Find where the given text appears and provide that cell's center as [x, y] coordinate. 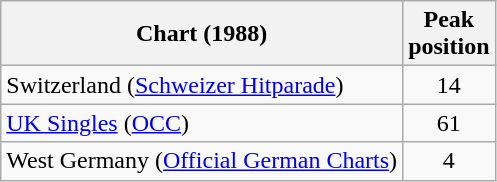
61 [449, 123]
UK Singles (OCC) [202, 123]
4 [449, 161]
14 [449, 85]
Peakposition [449, 34]
Switzerland (Schweizer Hitparade) [202, 85]
Chart (1988) [202, 34]
West Germany (Official German Charts) [202, 161]
